From the cell containing the given text, extract its center point as [x, y] coordinate. 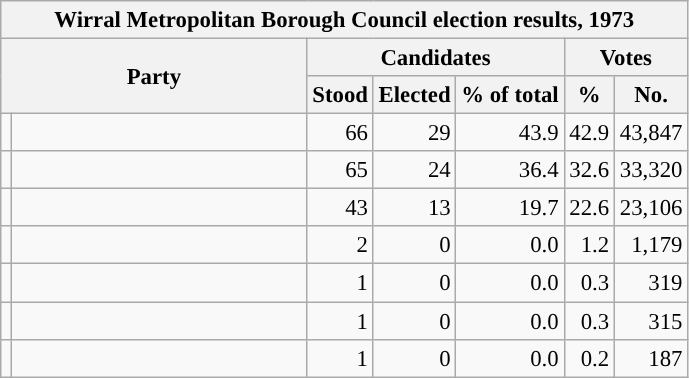
% of total [510, 95]
Stood [340, 95]
% [589, 95]
33,320 [650, 170]
1,179 [650, 245]
Elected [414, 95]
Votes [626, 58]
319 [650, 283]
13 [414, 208]
0.2 [589, 358]
187 [650, 358]
315 [650, 321]
24 [414, 170]
65 [340, 170]
Wirral Metropolitan Borough Council election results, 1973 [344, 20]
22.6 [589, 208]
No. [650, 95]
2 [340, 245]
23,106 [650, 208]
43.9 [510, 133]
29 [414, 133]
43 [340, 208]
42.9 [589, 133]
66 [340, 133]
Candidates [436, 58]
19.7 [510, 208]
1.2 [589, 245]
Party [154, 76]
36.4 [510, 170]
32.6 [589, 170]
43,847 [650, 133]
